Identify which cell holds the provided text, then report its [X, Y] central coordinate. 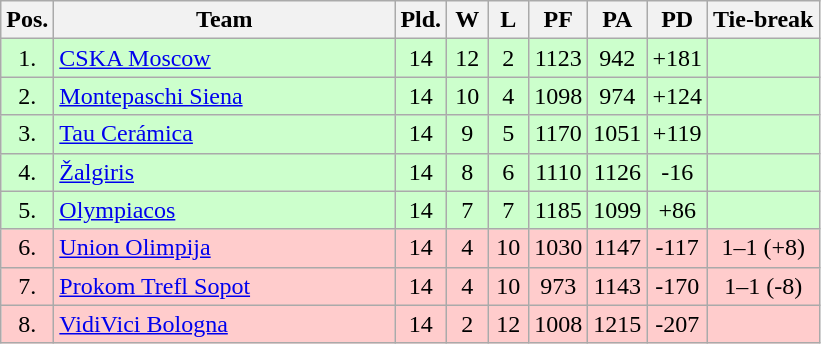
1–1 (+8) [763, 248]
6. [28, 248]
1126 [618, 172]
3. [28, 134]
Žalgiris [224, 172]
-170 [678, 286]
974 [618, 96]
1123 [558, 58]
Union Olimpija [224, 248]
942 [618, 58]
Pld. [421, 20]
8. [28, 324]
+181 [678, 58]
1143 [618, 286]
1. [28, 58]
2. [28, 96]
1030 [558, 248]
Olympiacos [224, 210]
9 [468, 134]
L [508, 20]
1185 [558, 210]
1–1 (-8) [763, 286]
PA [618, 20]
-207 [678, 324]
5. [28, 210]
VidiVici Bologna [224, 324]
-117 [678, 248]
1147 [618, 248]
PF [558, 20]
Montepaschi Siena [224, 96]
Prokom Trefl Sopot [224, 286]
-16 [678, 172]
+119 [678, 134]
PD [678, 20]
1215 [618, 324]
8 [468, 172]
+124 [678, 96]
Pos. [28, 20]
Tau Cerámica [224, 134]
+86 [678, 210]
5 [508, 134]
1099 [618, 210]
1170 [558, 134]
4. [28, 172]
6 [508, 172]
973 [558, 286]
1008 [558, 324]
CSKA Moscow [224, 58]
1051 [618, 134]
7. [28, 286]
Team [224, 20]
W [468, 20]
Tie-break [763, 20]
1110 [558, 172]
1098 [558, 96]
